Identify which cell holds the provided text, then report its [x, y] central coordinate. 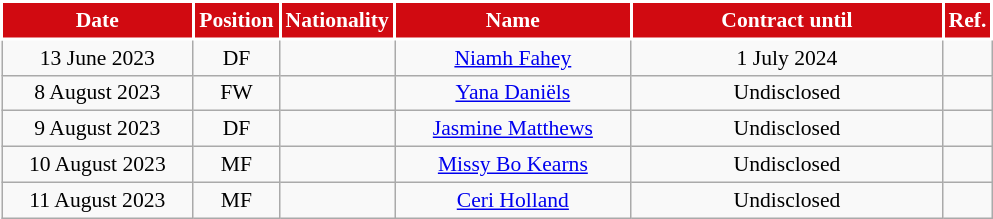
Contract until [787, 20]
1 July 2024 [787, 57]
Niamh Fahey [514, 57]
8 August 2023 [98, 93]
Missy Bo Kearns [514, 165]
Jasmine Matthews [514, 129]
Ceri Holland [514, 200]
10 August 2023 [98, 165]
FW [236, 93]
Date [98, 20]
Ref. [968, 20]
11 August 2023 [98, 200]
Yana Daniëls [514, 93]
9 August 2023 [98, 129]
Name [514, 20]
Nationality [338, 20]
Position [236, 20]
13 June 2023 [98, 57]
